Extract the (X, Y) coordinate from the center of the cell holding the provided text.  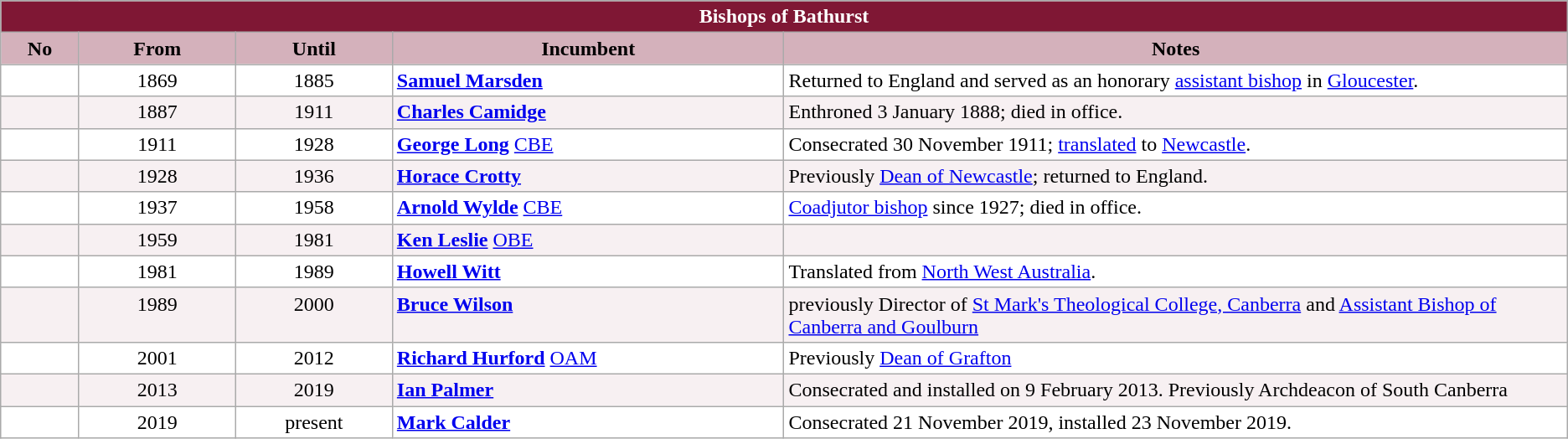
1885 (313, 80)
Horace Crotty (588, 176)
Translated from North West Australia. (1176, 271)
Arnold Wylde CBE (588, 208)
George Long CBE (588, 144)
Charles Camidge (588, 112)
Howell Witt (588, 271)
1936 (313, 176)
Ian Palmer (588, 390)
Enthroned 3 January 1888; died in office. (1176, 112)
Incumbent (588, 49)
2013 (157, 390)
Richard Hurford OAM (588, 358)
2001 (157, 358)
Bruce Wilson (588, 315)
Notes (1176, 49)
2012 (313, 358)
Coadjutor bishop since 1927; died in office. (1176, 208)
Consecrated 21 November 2019, installed 23 November 2019. (1176, 421)
present (313, 421)
Returned to England and served as an honorary assistant bishop in Gloucester. (1176, 80)
2000 (313, 315)
1887 (157, 112)
Consecrated and installed on 9 February 2013. Previously Archdeacon of South Canberra (1176, 390)
Until (313, 49)
Previously Dean of Newcastle; returned to England. (1176, 176)
Samuel Marsden (588, 80)
1959 (157, 240)
1937 (157, 208)
1958 (313, 208)
Mark Calder (588, 421)
previously Director of St Mark's Theological College, Canberra and Assistant Bishop of Canberra and Goulburn (1176, 315)
1869 (157, 80)
Previously Dean of Grafton (1176, 358)
Consecrated 30 November 1911; translated to Newcastle. (1176, 144)
No (40, 49)
Ken Leslie OBE (588, 240)
Bishops of Bathurst (784, 17)
From (157, 49)
